Find where the given text appears and provide that cell's center as (X, Y) coordinate. 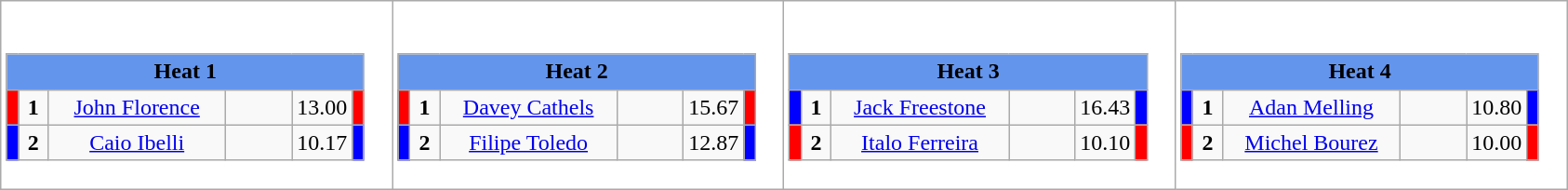
Heat 1 (185, 72)
Heat 4 1 Adan Melling 10.80 2 Michel Bourez 10.00 (1371, 95)
Filipe Toledo (528, 142)
10.80 (1497, 107)
10.00 (1497, 142)
John Florence (138, 107)
Davey Cathels (528, 107)
Caio Ibelli (138, 142)
Heat 3 (968, 72)
10.10 (1105, 142)
16.43 (1105, 107)
15.67 (714, 107)
Jack Freestone (921, 107)
Heat 2 (577, 72)
Heat 3 1 Jack Freestone 16.43 2 Italo Ferreira 10.10 (980, 95)
Adan Melling (1311, 107)
Heat 2 1 Davey Cathels 15.67 2 Filipe Toledo 12.87 (588, 95)
Michel Bourez (1311, 142)
Italo Ferreira (921, 142)
10.17 (322, 142)
Heat 1 1 John Florence 13.00 2 Caio Ibelli 10.17 (197, 95)
Heat 4 (1360, 72)
13.00 (322, 107)
12.87 (714, 142)
